From the cell containing the given text, extract its center point as (X, Y) coordinate. 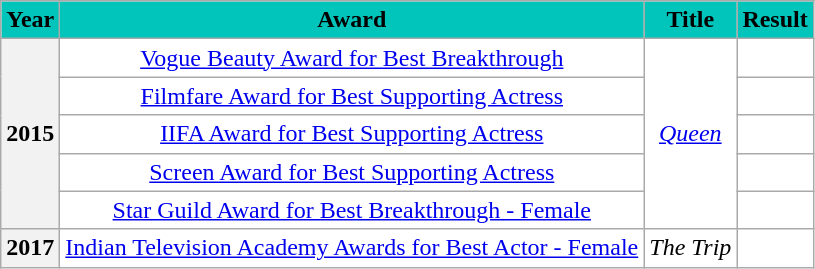
Indian Television Academy Awards for Best Actor - Female (352, 248)
The Trip (690, 248)
2017 (30, 248)
Title (690, 20)
Award (352, 20)
Result (775, 20)
Screen Award for Best Supporting Actress (352, 172)
Queen (690, 134)
Vogue Beauty Award for Best Breakthrough (352, 58)
2015 (30, 134)
Filmfare Award for Best Supporting Actress (352, 96)
Year (30, 20)
IIFA Award for Best Supporting Actress (352, 134)
Star Guild Award for Best Breakthrough - Female (352, 210)
